Return (X, Y) of the center of cell containing provided text 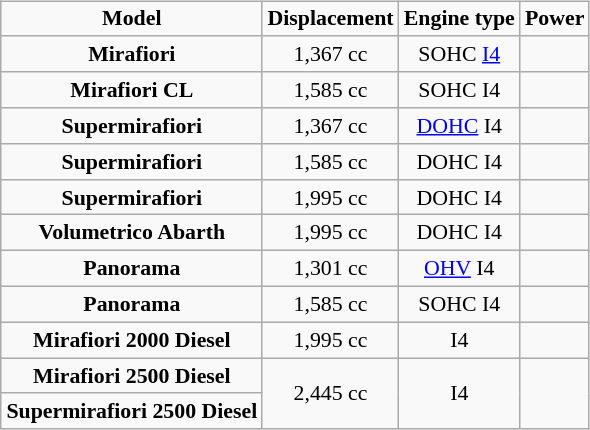
Volumetrico Abarth (132, 233)
Engine type (460, 19)
Mirafiori (132, 54)
OHV I4 (460, 269)
Model (132, 19)
Mirafiori 2500 Diesel (132, 376)
Displacement (330, 19)
1,301 cc (330, 269)
Mirafiori CL (132, 90)
Mirafiori 2000 Diesel (132, 340)
2,445 cc (330, 394)
Power (555, 19)
Supermirafiori 2500 Diesel (132, 411)
